From the cell containing the given text, extract its center point as (x, y) coordinate. 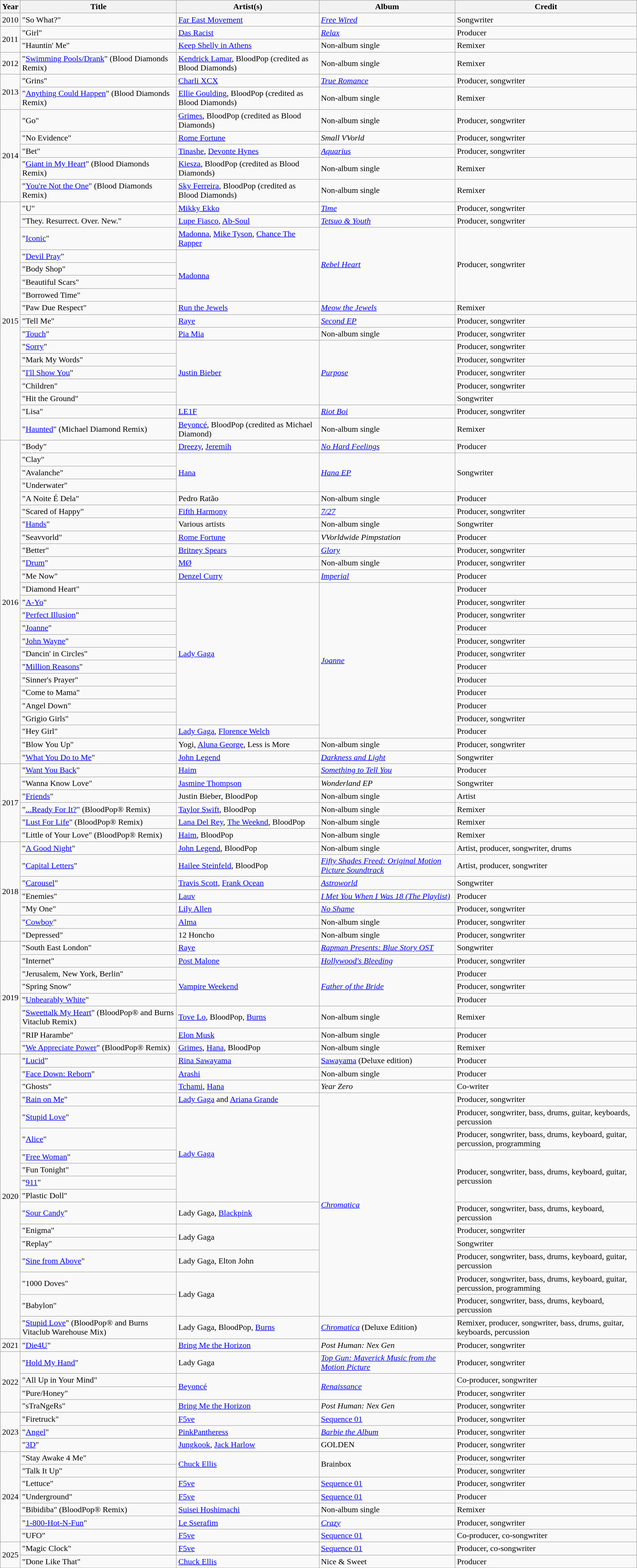
"Me Now" (99, 576)
Something to Tell You (387, 770)
Chromatica (387, 1205)
"Plastic Doll" (99, 1195)
John Legend (248, 757)
"1-800-Hot-N-Fun" (99, 1522)
"Babylon" (99, 1305)
"Face Down: Reborn" (99, 1073)
"South East London" (99, 948)
Lady Gaga, Florence Welch (248, 731)
I Met You When I Was 18 (The Playlist) (387, 896)
LE1F (248, 411)
Father of the Bride (387, 987)
"All Up in Your Mind" (99, 1380)
Artist, producer, songwriter (546, 865)
Meow the Jewels (387, 308)
Tove Lo, BloodPop, Burns (248, 1017)
Joanne (387, 660)
Pedro Ratão (248, 498)
Lady Gaga, Blackpink (248, 1213)
Mikky Ekko (248, 208)
"Replay" (99, 1243)
Chromatica (Deluxe Edition) (387, 1327)
Aquarius (387, 151)
2023 (10, 1432)
"A Good Night" (99, 848)
Co-producer, songwriter (546, 1380)
Run the Jewels (248, 308)
"Enigma" (99, 1231)
"Grigio Girls" (99, 719)
Pia Mia (248, 334)
MØ (248, 563)
"Lettuce" (99, 1484)
"Want You Back" (99, 770)
2022 (10, 1382)
Rapman Presents: Blue Story OST (387, 948)
"Magic Clock" (99, 1548)
Hana EP (387, 473)
2015 (10, 320)
Suisei Hoshimachi (248, 1509)
"Cowboy" (99, 922)
Artist, producer, songwriter, drums (546, 848)
Sawayama (Deluxe edition) (387, 1060)
"RIP Harambe" (99, 1035)
"Sweettalk My Heart" (BloodPop® and Burns Vitaclub Remix) (99, 1017)
Alma (248, 922)
Credit (546, 7)
"Dancin' in Circles" (99, 654)
"Rain on Me" (99, 1100)
"...Ready For It?" (BloodPop® Remix) (99, 809)
Nice & Sweet (387, 1561)
Ellie Goulding, BloodPop (credited as Blood Diamonds) (248, 98)
True Romance (387, 81)
"Depressed" (99, 935)
"Scared of Happy" (99, 511)
"Alice" (99, 1139)
"They. Resurrect. Over. New." (99, 221)
"Ghosts" (99, 1087)
Tetsuo & Youth (387, 221)
"Underwater" (99, 485)
"Sorry" (99, 347)
"1000 Doves" (99, 1283)
Yogi, Aluna George, Less is More (248, 744)
GOLDEN (387, 1445)
"Joanne" (99, 628)
"Perfect Illusion" (99, 615)
2014 (10, 155)
Jasmine Thompson (248, 783)
Glory (387, 550)
Riot Boi (387, 411)
"Done Like That" (99, 1561)
"Pure/Honey" (99, 1393)
Artist (546, 796)
Year (10, 7)
Renaissance (387, 1387)
Wonderland EP (387, 783)
"UFO" (99, 1535)
Co-producer, co-songwriter (546, 1535)
Purpose (387, 373)
"Drum" (99, 563)
Crazy (387, 1522)
"Haunted" (Michael Diamond Remix) (99, 429)
Top Gun: Maverick Music from the Motion Picture (387, 1363)
Haim, BloodPop (248, 835)
"Underground" (99, 1497)
Kiesza, BloodPop (credited as Blood Diamonds) (248, 168)
2020 (10, 1196)
"You're Not the One" (Blood Diamonds Remix) (99, 191)
"Friends" (99, 796)
2017 (10, 803)
"Free Woman" (99, 1157)
Various artists (248, 524)
Taylor Swift, BloodPop (248, 809)
"Anything Could Happen" (Blood Diamonds Remix) (99, 98)
Brainbox (387, 1464)
Denzel Curry (248, 576)
Rebel Heart (387, 265)
John Legend, BloodPop (248, 848)
7/27 (387, 511)
2011 (10, 39)
Lady Gaga, Elton John (248, 1261)
Travis Scott, Frank Ocean (248, 883)
"Bibidiba" (BloodPop® Remix) (99, 1509)
"3D" (99, 1445)
Grimes, Hana, BloodPop (248, 1047)
Remixer, producer, songwriter, bass, drums, guitar, keyboards, percussion (546, 1327)
Hollywood's Bleeding (387, 961)
"Hey Girl" (99, 731)
Far East Movement (248, 20)
Tchami, Hana (248, 1087)
"Angel" (99, 1432)
"Internet" (99, 961)
Lana Del Rey, The Weeknd, BloodPop (248, 822)
"Devil Pray" (99, 256)
Das Racist (248, 33)
Tinashe, Devonte Hynes (248, 151)
Jungkook, Jack Harlow (248, 1445)
"What You Do to Me" (99, 757)
"Blow You Up" (99, 744)
"Diamond Heart" (99, 589)
Justin Bieber (248, 373)
"Better" (99, 550)
Sky Ferreira, BloodPop (credited as Blood Diamonds) (248, 191)
Lady Gaga, BloodPop, Burns (248, 1327)
Elon Musk (248, 1035)
"Giant in My Heart" (Blood Diamonds Remix) (99, 168)
Title (99, 7)
"Avalanche" (99, 473)
"Seavvorld" (99, 537)
2016 (10, 602)
Producer, co-songwriter (546, 1548)
"Go" (99, 120)
No Shame (387, 909)
"Jerusalem, New York, Berlin" (99, 974)
"Sinner's Prayer" (99, 680)
Astroworld (387, 883)
Darkness and Light (387, 757)
Year Zero (387, 1087)
"Swimming Pools/Drank" (Blood Diamonds Remix) (99, 63)
Barbie the Album (387, 1432)
Relax (387, 33)
"Body" (99, 447)
"Die4U" (99, 1345)
"My One" (99, 909)
Free Wired (387, 20)
Kendrick Lamar, BloodPop (credited as Blood Diamonds) (248, 63)
"Lisa" (99, 411)
2019 (10, 998)
"Million Reasons" (99, 667)
"Capital Letters" (99, 865)
2025 (10, 1555)
Madonna, Mike Tyson, Chance The Rapper (248, 239)
"Hauntin' Me" (99, 46)
"Bet" (99, 151)
Time (387, 208)
"Stupid Love" (99, 1117)
"Firetruck" (99, 1419)
"Enemies" (99, 896)
VVorldwide Pimpstation (387, 537)
"I'll Show You" (99, 373)
Second EP (387, 321)
"Tell Me" (99, 321)
"Hands" (99, 524)
Justin Bieber, BloodPop (248, 796)
Madonna (248, 276)
"Stay Awake 4 Me" (99, 1458)
Lady Gaga and Ariana Grande (248, 1100)
"Lucid" (99, 1060)
Small VVorld (387, 138)
"Paw Due Respect" (99, 308)
2018 (10, 891)
"A-Yo" (99, 602)
"Touch" (99, 334)
Post Malone (248, 961)
"Sour Candy" (99, 1213)
Lauv (248, 896)
Keep Shelly in Athens (248, 46)
No Hard Feelings (387, 447)
Haim (248, 770)
2012 (10, 63)
Le Sserafim (248, 1522)
Arashi (248, 1073)
"John Wayne" (99, 641)
Artist(s) (248, 7)
"U" (99, 208)
"Angel Down" (99, 706)
"Clay" (99, 460)
"Talk It Up" (99, 1471)
"sTraNgeRs" (99, 1406)
2021 (10, 1345)
"Girl" (99, 33)
"Wanna Know Love" (99, 783)
"Hold My Hand" (99, 1363)
"Spring Snow" (99, 987)
"Stupid Love" (BloodPop® and Burns Vitaclub Warehouse Mix) (99, 1327)
Lily Allen (248, 909)
"Carousel" (99, 883)
"Hit the Ground" (99, 398)
Beyoncé, BloodPop (credited as Michael Diamond) (248, 429)
"Fun Tonight" (99, 1170)
Britney Spears (248, 550)
Imperial (387, 576)
Album (387, 7)
"We Appreciate Power" (BloodPop® Remix) (99, 1047)
"Mark My Words" (99, 360)
Beyoncé (248, 1387)
Dreezy, Jeremih (248, 447)
"No Evidence" (99, 138)
Producer, songwriter, bass, drums, guitar, keyboards, percussion (546, 1117)
"Iconic" (99, 239)
"Grins" (99, 81)
Fifth Harmony (248, 511)
2010 (10, 20)
"So What?" (99, 20)
"Little of Your Love" (BloodPop® Remix) (99, 835)
2024 (10, 1497)
Co-writer (546, 1087)
Vampire Weekend (248, 987)
"Children" (99, 385)
"911" (99, 1183)
Charli XCX (248, 81)
Fifty Shades Freed: Original Motion Picture Soundtrack (387, 865)
Grimes, BloodPop (credited as Blood Diamonds) (248, 120)
Hailee Steinfeld, BloodPop (248, 865)
"Sine from Above" (99, 1261)
"Lust For Life" (BloodPop® Remix) (99, 822)
"Come to Mama" (99, 693)
Rina Sawayama (248, 1060)
"Beautiful Scars" (99, 282)
"Borrowed Time" (99, 295)
Hana (248, 473)
12 Honcho (248, 935)
"Body Shop" (99, 269)
"A Noite É Dela" (99, 498)
Lupe Fiasco, Ab-Soul (248, 221)
PinkPantheress (248, 1432)
2013 (10, 92)
"Unbearably White" (99, 1000)
